Determine the (X, Y) coordinate at the center of the cell enclosing the given text.  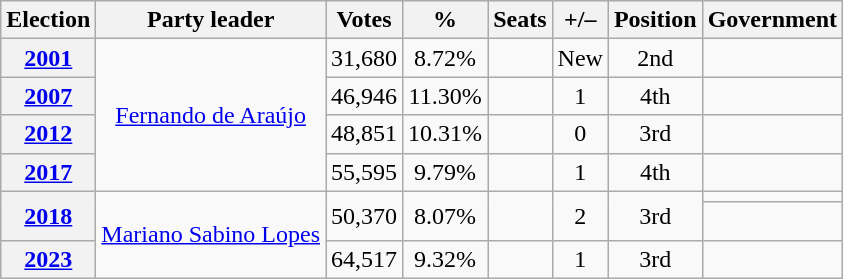
9.32% (446, 259)
2023 (48, 259)
48,851 (364, 134)
Votes (364, 20)
2012 (48, 134)
64,517 (364, 259)
Mariano Sabino Lopes (211, 234)
Government (772, 20)
+/– (580, 20)
2007 (48, 96)
Seats (520, 20)
2018 (48, 216)
0 (580, 134)
11.30% (446, 96)
46,946 (364, 96)
Party leader (211, 20)
55,595 (364, 172)
50,370 (364, 216)
2nd (655, 58)
10.31% (446, 134)
New (580, 58)
Position (655, 20)
Election (48, 20)
2 (580, 216)
Fernando de Araújo (211, 115)
8.72% (446, 58)
% (446, 20)
2017 (48, 172)
31,680 (364, 58)
2001 (48, 58)
9.79% (446, 172)
8.07% (446, 216)
